Locate the cell with the specified text and output its (x, y) center coordinate. 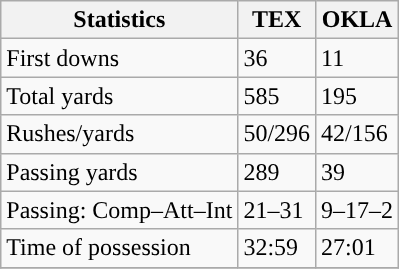
42/156 (358, 134)
50/296 (277, 134)
585 (277, 96)
39 (358, 172)
Rushes/yards (120, 134)
9–17–2 (358, 210)
Passing yards (120, 172)
27:01 (358, 248)
32:59 (277, 248)
TEX (277, 20)
Passing: Comp–Att–Int (120, 210)
Time of possession (120, 248)
36 (277, 58)
289 (277, 172)
OKLA (358, 20)
195 (358, 96)
Statistics (120, 20)
Total yards (120, 96)
First downs (120, 58)
11 (358, 58)
21–31 (277, 210)
